Return (x, y) of the center of cell containing provided text 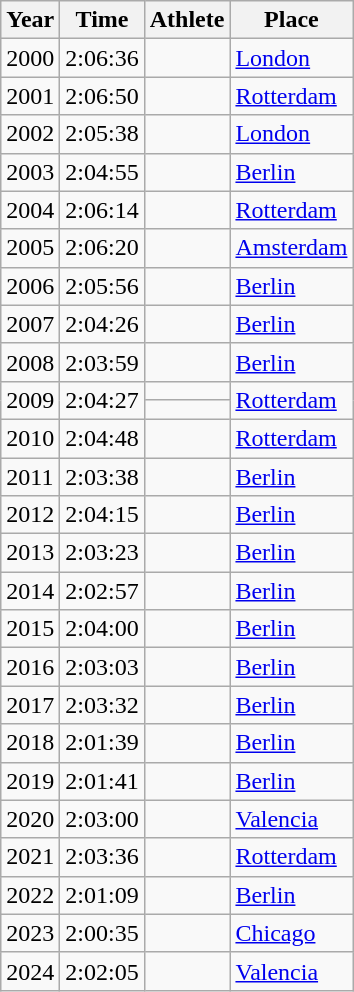
2006 (30, 286)
2:03:23 (102, 553)
2007 (30, 324)
Place (292, 20)
2:01:39 (102, 743)
2012 (30, 515)
2:01:09 (102, 895)
2:03:03 (102, 667)
2:03:32 (102, 705)
2014 (30, 591)
2005 (30, 248)
2:06:14 (102, 210)
2010 (30, 438)
2019 (30, 781)
2021 (30, 857)
2024 (30, 971)
2:06:36 (102, 58)
2015 (30, 629)
2003 (30, 172)
Athlete (187, 20)
Time (102, 20)
2:04:27 (102, 400)
2:03:59 (102, 362)
2022 (30, 895)
2:01:41 (102, 781)
2000 (30, 58)
2011 (30, 477)
2:00:35 (102, 933)
2:03:36 (102, 857)
2:02:57 (102, 591)
2:06:50 (102, 96)
2:04:26 (102, 324)
2013 (30, 553)
2:03:00 (102, 819)
2:04:00 (102, 629)
2004 (30, 210)
2:03:38 (102, 477)
2:05:56 (102, 286)
2:02:05 (102, 971)
2009 (30, 400)
2017 (30, 705)
2008 (30, 362)
Chicago (292, 933)
2002 (30, 134)
2023 (30, 933)
2:04:55 (102, 172)
2:06:20 (102, 248)
Year (30, 20)
Amsterdam (292, 248)
2:04:15 (102, 515)
2020 (30, 819)
2:05:38 (102, 134)
2001 (30, 96)
2:04:48 (102, 438)
2018 (30, 743)
2016 (30, 667)
